Capture the cell that displays the provided text and extract its [x, y] central coordinate. 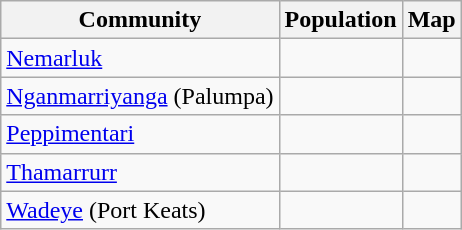
Community [140, 20]
Map [432, 20]
Population [340, 20]
Wadeye (Port Keats) [140, 210]
Peppimentari [140, 134]
Nemarluk [140, 58]
Thamarrurr [140, 172]
Nganmarriyanga (Palumpa) [140, 96]
